Capture the cell that displays the provided text and extract its (X, Y) central coordinate. 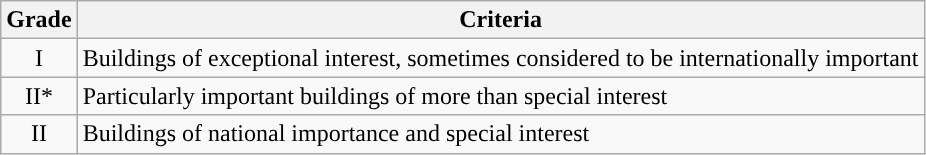
Buildings of exceptional interest, sometimes considered to be internationally important (500, 58)
I (39, 58)
Grade (39, 20)
II* (39, 96)
Criteria (500, 20)
Buildings of national importance and special interest (500, 134)
Particularly important buildings of more than special interest (500, 96)
II (39, 134)
